Detect which cell encompasses the target text, then output its [x, y] center coordinate. 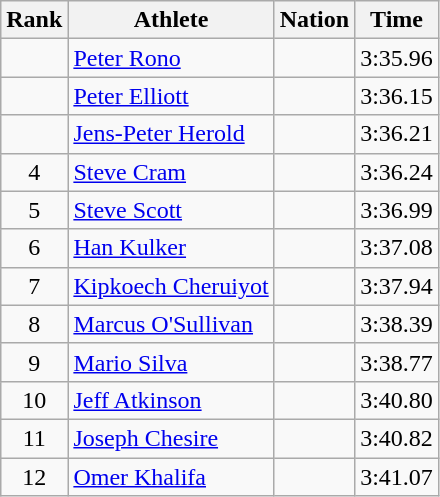
3:37.94 [397, 286]
3:38.77 [397, 362]
3:37.08 [397, 248]
Kipkoech Cheruiyot [171, 286]
4 [34, 172]
Athlete [171, 20]
Peter Rono [171, 58]
3:40.82 [397, 438]
12 [34, 477]
3:35.96 [397, 58]
Jens-Peter Herold [171, 134]
Time [397, 20]
3:38.39 [397, 324]
Marcus O'Sullivan [171, 324]
3:36.15 [397, 96]
7 [34, 286]
11 [34, 438]
6 [34, 248]
Jeff Atkinson [171, 400]
3:40.80 [397, 400]
3:36.99 [397, 210]
Peter Elliott [171, 96]
9 [34, 362]
Han Kulker [171, 248]
Steve Scott [171, 210]
5 [34, 210]
3:36.21 [397, 134]
Steve Cram [171, 172]
8 [34, 324]
10 [34, 400]
Joseph Chesire [171, 438]
3:36.24 [397, 172]
3:41.07 [397, 477]
Rank [34, 20]
Nation [314, 20]
Mario Silva [171, 362]
Omer Khalifa [171, 477]
